Capture the cell that displays the provided text and extract its [X, Y] central coordinate. 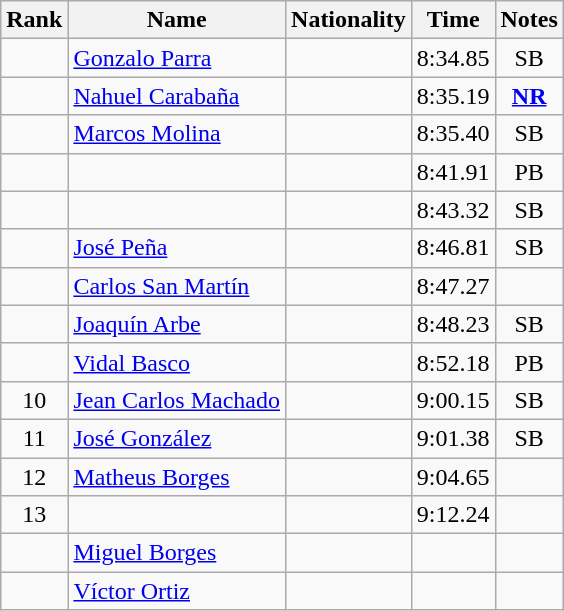
Carlos San Martín [177, 286]
8:34.85 [453, 58]
NR [529, 96]
8:47.27 [453, 286]
Matheus Borges [177, 477]
8:35.40 [453, 134]
Miguel Borges [177, 553]
8:48.23 [453, 324]
11 [34, 438]
Gonzalo Parra [177, 58]
Rank [34, 20]
8:41.91 [453, 172]
8:46.81 [453, 248]
10 [34, 400]
8:43.32 [453, 210]
José Peña [177, 248]
José González [177, 438]
13 [34, 515]
Name [177, 20]
Jean Carlos Machado [177, 400]
9:12.24 [453, 515]
8:52.18 [453, 362]
8:35.19 [453, 96]
Nationality [349, 20]
Time [453, 20]
Nahuel Carabaña [177, 96]
Vidal Basco [177, 362]
Marcos Molina [177, 134]
Víctor Ortiz [177, 591]
12 [34, 477]
9:04.65 [453, 477]
9:00.15 [453, 400]
Notes [529, 20]
9:01.38 [453, 438]
Joaquín Arbe [177, 324]
